Determine the (X, Y) coordinate at the center of the cell enclosing the given text.  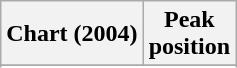
Peakposition (189, 34)
Chart (2004) (72, 34)
